Extract the [X, Y] coordinate from the center of the cell holding the provided text.  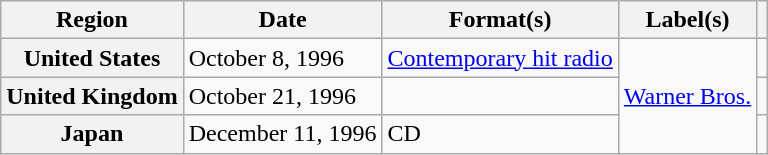
CD [500, 134]
October 21, 1996 [282, 96]
Warner Bros. [687, 96]
Format(s) [500, 20]
Japan [92, 134]
Date [282, 20]
Region [92, 20]
Contemporary hit radio [500, 58]
December 11, 1996 [282, 134]
United States [92, 58]
United Kingdom [92, 96]
Label(s) [687, 20]
October 8, 1996 [282, 58]
